Return (X, Y) of the center of cell containing provided text 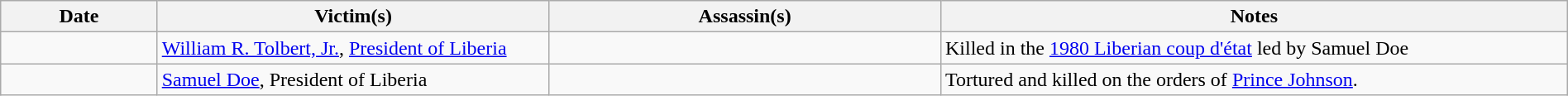
Tortured and killed on the orders of Prince Johnson. (1254, 79)
Assassin(s) (745, 17)
Samuel Doe, President of Liberia (353, 79)
Victim(s) (353, 17)
Date (79, 17)
Notes (1254, 17)
Killed in the 1980 Liberian coup d'état led by Samuel Doe (1254, 48)
William R. Tolbert, Jr., President of Liberia (353, 48)
